Detect which cell encompasses the target text, then output its (x, y) center coordinate. 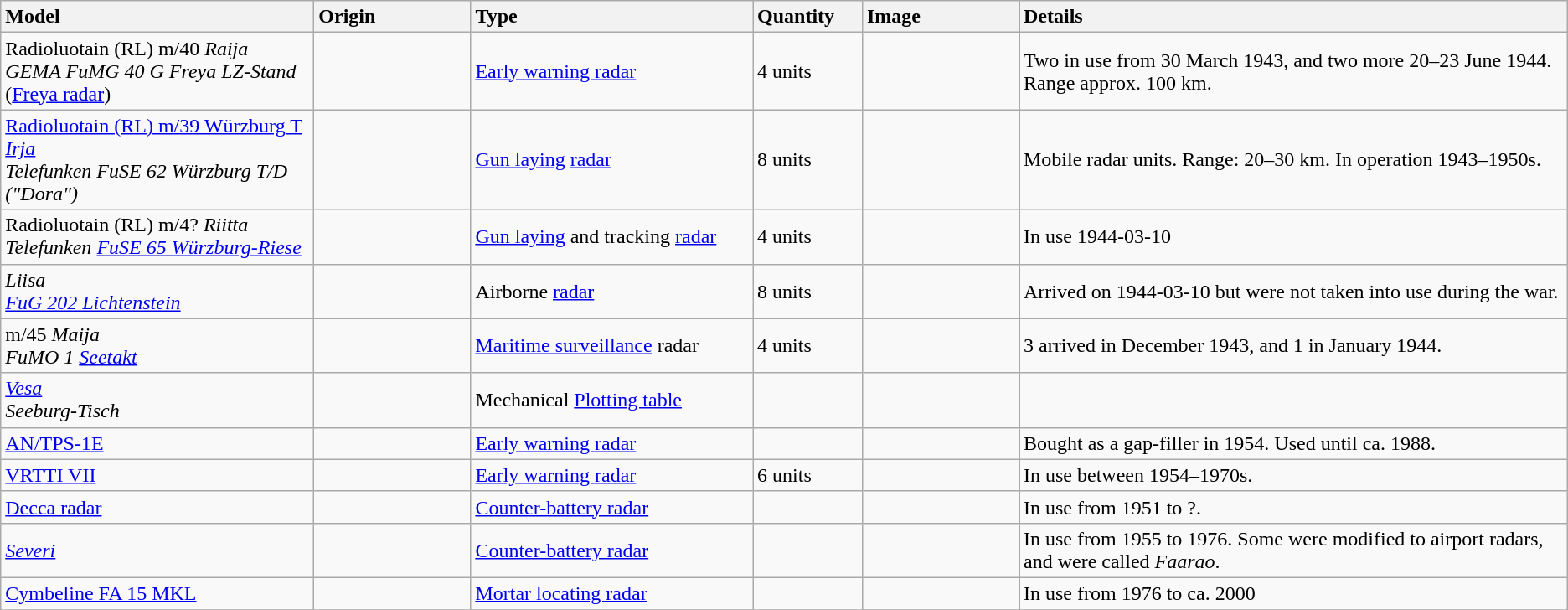
VRTTI VII (157, 475)
Maritime surveillance radar (611, 345)
Severi (157, 550)
Gun laying and tracking radar (611, 236)
Arrived on 1944-03-10 but were not taken into use during the war. (1293, 292)
In use 1944-03-10 (1293, 236)
m/45 MaijaFuMO 1 Seetakt (157, 345)
Mobile radar units. Range: 20–30 km. In operation 1943–1950s. (1293, 159)
VesaSeeburg-Tisch (157, 401)
Bought as a gap-filler in 1954. Used until ca. 1988. (1293, 443)
Two in use from 30 March 1943, and two more 20–23 June 1944. Range approx. 100 km. (1293, 71)
6 units (807, 475)
Radioluotain (RL) m/4? RiittaTelefunken FuSE 65 Würzburg-Riese (157, 236)
In use from 1976 to ca. 2000 (1293, 593)
Cymbeline FA 15 MKL (157, 593)
AN/TPS-1E (157, 443)
Model (157, 17)
Decca radar (157, 507)
Quantity (807, 17)
Mortar locating radar (611, 593)
Origin (392, 17)
Image (940, 17)
Airborne radar (611, 292)
Radioluotain (RL) m/40 RaijaGEMA FuMG 40 G Freya LZ-Stand (Freya radar) (157, 71)
Type (611, 17)
In use from 1951 to ?. (1293, 507)
In use from 1955 to 1976. Some were modified to airport radars, and were called Faarao. (1293, 550)
Details (1293, 17)
LiisaFuG 202 Lichtenstein (157, 292)
In use between 1954–1970s. (1293, 475)
Gun laying radar (611, 159)
Mechanical Plotting table (611, 401)
3 arrived in December 1943, and 1 in January 1944. (1293, 345)
Radioluotain (RL) m/39 Würzburg T IrjaTelefunken FuSE 62 Würzburg T/D ("Dora") (157, 159)
